Return [x, y] of the center of cell containing provided text 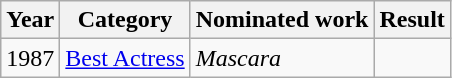
Nominated work [282, 20]
Year [30, 20]
Result [412, 20]
Category [125, 20]
Mascara [282, 58]
1987 [30, 58]
Best Actress [125, 58]
